Search for the cell housing the specified text and yield its (X, Y) center coordinate. 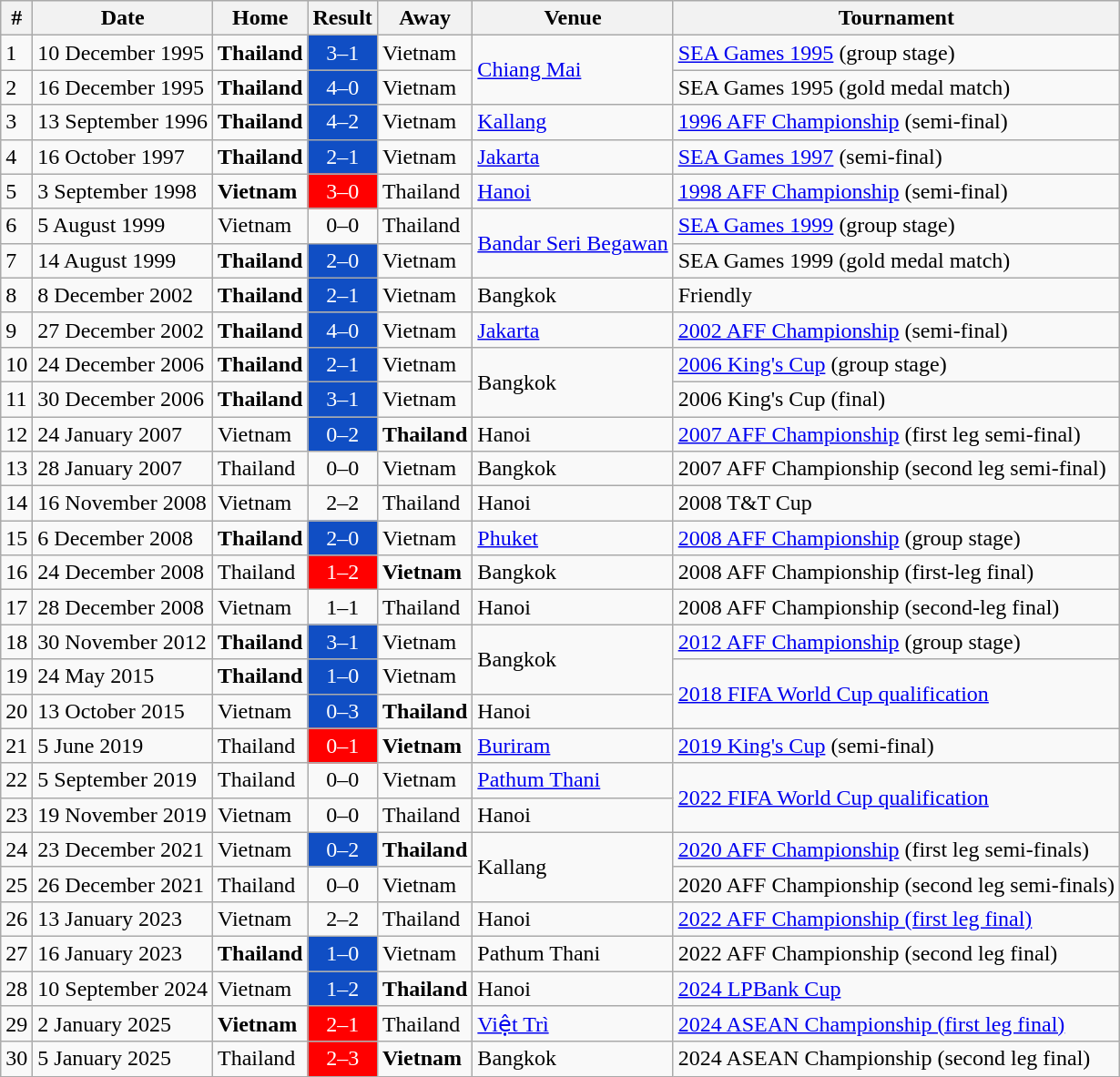
16 January 2023 (123, 953)
2024 LPBank Cup (896, 988)
2018 FIFA World Cup qualification (896, 694)
28 (16, 988)
10 (16, 364)
16 (16, 573)
5 August 1999 (123, 226)
26 (16, 919)
2022 FIFA World Cup qualification (896, 798)
2008 T&T Cup (896, 503)
Bandar Seri Begawan (573, 243)
2020 AFF Championship (second leg semi-finals) (896, 884)
2024 ASEAN Championship (second leg final) (896, 1059)
16 December 1995 (123, 87)
24 May 2015 (123, 676)
5 June 2019 (123, 746)
29 (16, 1024)
5 January 2025 (123, 1059)
19 (16, 676)
14 (16, 503)
Home (260, 18)
13 September 1996 (123, 122)
4 (16, 157)
1 (16, 53)
2008 AFF Championship (second-leg final) (896, 607)
1998 AFF Championship (semi-final) (896, 191)
Việt Trì (573, 1024)
2006 King's Cup (final) (896, 399)
SEA Games 1999 (group stage) (896, 226)
26 December 2021 (123, 884)
2019 King's Cup (semi-final) (896, 746)
Away (424, 18)
Phuket (573, 538)
2–3 (342, 1059)
Chiang Mai (573, 70)
2012 AFF Championship (group stage) (896, 642)
24 (16, 849)
2002 AFF Championship (semi-final) (896, 330)
3–0 (342, 191)
Result (342, 18)
3 September 1998 (123, 191)
0–1 (342, 746)
30 November 2012 (123, 642)
1996 AFF Championship (semi-final) (896, 122)
Venue (573, 18)
2024 ASEAN Championship (first leg final) (896, 1024)
SEA Games 1995 (group stage) (896, 53)
4–2 (342, 122)
Tournament (896, 18)
16 November 2008 (123, 503)
5 (16, 191)
2022 AFF Championship (first leg final) (896, 919)
14 August 1999 (123, 260)
13 (16, 469)
5 September 2019 (123, 780)
# (16, 18)
6 (16, 226)
15 (16, 538)
13 January 2023 (123, 919)
23 December 2021 (123, 849)
SEA Games 1999 (gold medal match) (896, 260)
7 (16, 260)
27 December 2002 (123, 330)
Date (123, 18)
22 (16, 780)
10 September 2024 (123, 988)
0–3 (342, 711)
9 (16, 330)
SEA Games 1995 (gold medal match) (896, 87)
25 (16, 884)
12 (16, 434)
18 (16, 642)
8 December 2002 (123, 295)
2 January 2025 (123, 1024)
SEA Games 1997 (semi-final) (896, 157)
1–1 (342, 607)
2007 AFF Championship (second leg semi-final) (896, 469)
2006 King's Cup (group stage) (896, 364)
2 (16, 87)
24 December 2006 (123, 364)
19 November 2019 (123, 815)
24 January 2007 (123, 434)
11 (16, 399)
2008 AFF Championship (group stage) (896, 538)
28 December 2008 (123, 607)
17 (16, 607)
16 October 1997 (123, 157)
8 (16, 295)
24 December 2008 (123, 573)
30 December 2006 (123, 399)
30 (16, 1059)
20 (16, 711)
13 October 2015 (123, 711)
2007 AFF Championship (first leg semi-final) (896, 434)
28 January 2007 (123, 469)
3 (16, 122)
Friendly (896, 295)
2020 AFF Championship (first leg semi-finals) (896, 849)
6 December 2008 (123, 538)
23 (16, 815)
10 December 1995 (123, 53)
2008 AFF Championship (first-leg final) (896, 573)
27 (16, 953)
2022 AFF Championship (second leg final) (896, 953)
21 (16, 746)
Buriram (573, 746)
